Return the (X, Y) coordinate for the center point of the cell that contains the specified text.  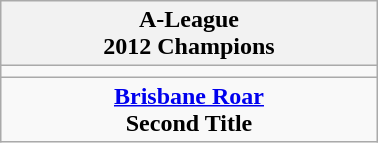
Brisbane RoarSecond Title (189, 110)
A-League2012 Champions (189, 34)
